Find where the given text appears and provide that cell's center as (X, Y) coordinate. 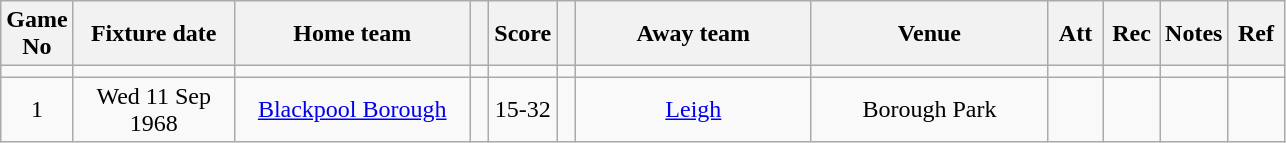
Leigh (693, 110)
Home team (352, 34)
Notes (1194, 34)
1 (37, 110)
Game No (37, 34)
Away team (693, 34)
Blackpool Borough (352, 110)
Venue (929, 34)
15-32 (523, 110)
Score (523, 34)
Fixture date (154, 34)
Att (1075, 34)
Ref (1256, 34)
Wed 11 Sep 1968 (154, 110)
Rec (1132, 34)
Borough Park (929, 110)
